Pinpoint the cell where the given text exists, returning its (x, y) midpoint coordinate. 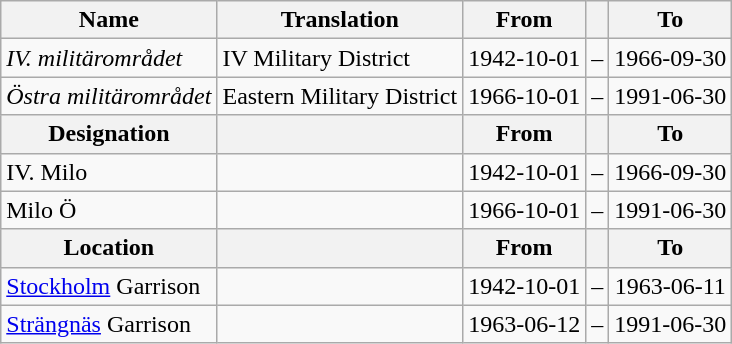
IV. militärområdet (109, 58)
Designation (109, 134)
Eastern Military District (340, 96)
Milo Ö (109, 210)
Stockholm Garrison (109, 286)
IV. Milo (109, 172)
Strängnäs Garrison (109, 324)
Translation (340, 20)
1963-06-11 (670, 286)
Location (109, 248)
Name (109, 20)
1963-06-12 (524, 324)
IV Military District (340, 58)
Östra militärområdet (109, 96)
